Return (x, y) of the center of cell containing provided text 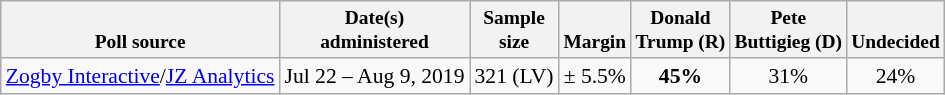
± 5.5% (595, 76)
31% (788, 76)
Undecided (896, 30)
PeteButtigieg (D) (788, 30)
DonaldTrump (R) (680, 30)
Date(s)administered (374, 30)
Samplesize (514, 30)
Jul 22 – Aug 9, 2019 (374, 76)
24% (896, 76)
321 (LV) (514, 76)
Zogby Interactive/JZ Analytics (140, 76)
Margin (595, 30)
Poll source (140, 30)
45% (680, 76)
